Provide the (X, Y) coordinate of the cell's center where the given text is located.  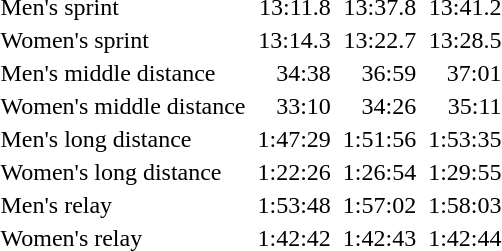
33:10 (294, 106)
34:38 (294, 73)
34:26 (379, 106)
1:53:48 (294, 205)
13:14.3 (294, 40)
13:22.7 (379, 40)
1:51:56 (379, 139)
1:22:26 (294, 172)
36:59 (379, 73)
1:47:29 (294, 139)
1:26:54 (379, 172)
1:57:02 (379, 205)
